Extract the [X, Y] coordinate from the center of the cell holding the provided text.  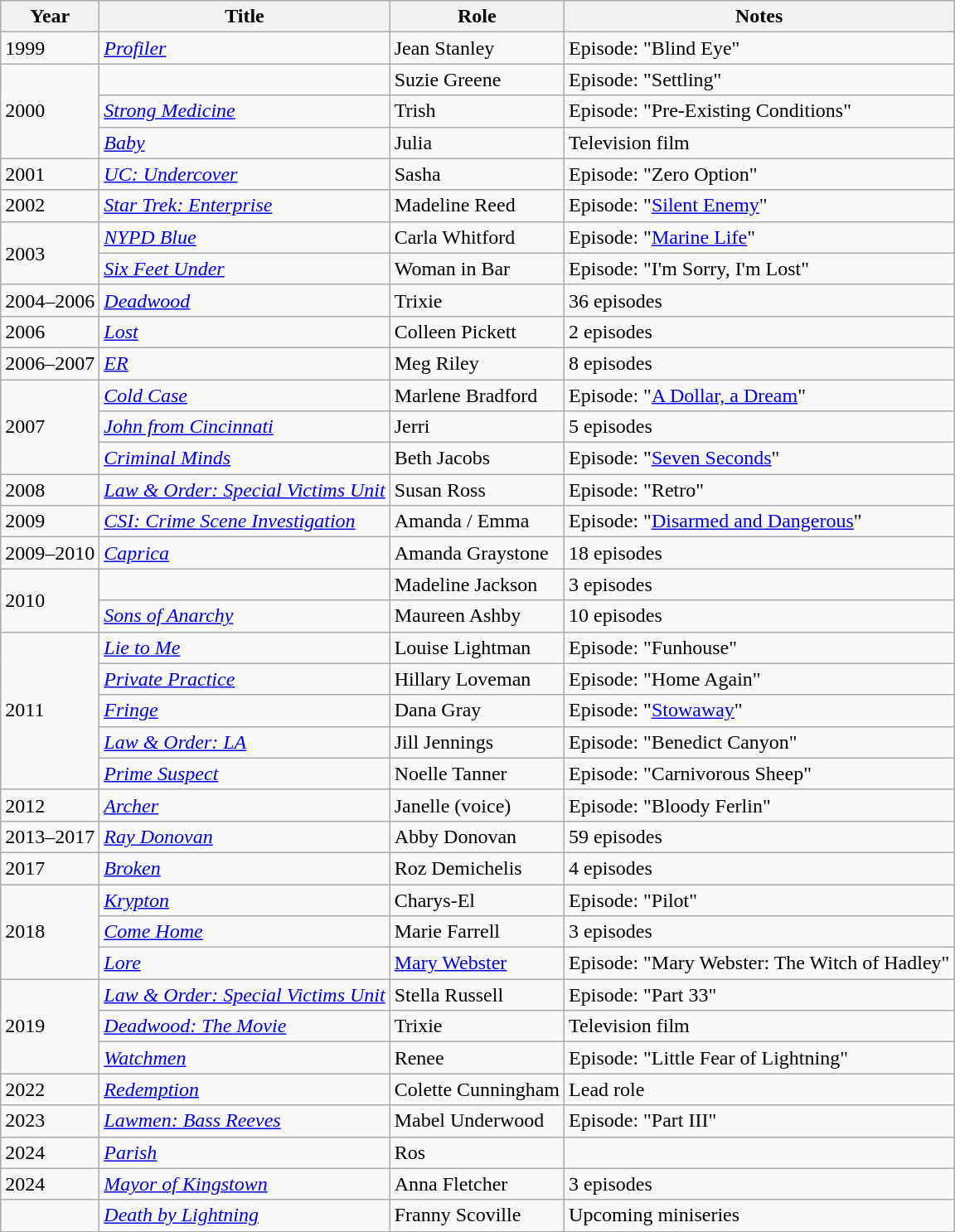
Stella Russell [477, 995]
2013–2017 [50, 837]
Archer [245, 805]
Parish [245, 1152]
2009–2010 [50, 553]
Episode: "Part 33" [759, 995]
Episode: "Part III" [759, 1121]
Janelle (voice) [477, 805]
Abby Donovan [477, 837]
Profiler [245, 48]
Broken [245, 868]
Lore [245, 963]
Suzie Greene [477, 80]
Meg Riley [477, 363]
Notes [759, 17]
Death by Lightning [245, 1215]
Episode: "Retro" [759, 490]
2019 [50, 1026]
Criminal Minds [245, 458]
Madeline Reed [477, 206]
Episode: "Funhouse" [759, 648]
Lie to Me [245, 648]
2018 [50, 931]
UC: Undercover [245, 174]
Six Feet Under [245, 269]
2006 [50, 332]
Noelle Tanner [477, 774]
Colleen Pickett [477, 332]
Hillary Loveman [477, 679]
Sons of Anarchy [245, 616]
Lead role [759, 1089]
Cold Case [245, 395]
2017 [50, 868]
Susan Ross [477, 490]
Episode: "Home Again" [759, 679]
Prime Suspect [245, 774]
Louise Lightman [477, 648]
ER [245, 363]
2004–2006 [50, 300]
Julia [477, 143]
2009 [50, 521]
Sasha [477, 174]
Episode: "Zero Option" [759, 174]
Ros [477, 1152]
Episode: "Settling" [759, 80]
Redemption [245, 1089]
Ray Donovan [245, 837]
2001 [50, 174]
Private Practice [245, 679]
10 episodes [759, 616]
Beth Jacobs [477, 458]
Woman in Bar [477, 269]
5 episodes [759, 427]
2010 [50, 600]
Episode: "A Dollar, a Dream" [759, 395]
Marlene Bradford [477, 395]
Trish [477, 111]
Fringe [245, 711]
Upcoming miniseries [759, 1215]
Charys-El [477, 900]
Episode: "Stowaway" [759, 711]
1999 [50, 48]
Mabel Underwood [477, 1121]
Jerri [477, 427]
Title [245, 17]
Deadwood: The Movie [245, 1026]
Role [477, 17]
2023 [50, 1121]
4 episodes [759, 868]
Watchmen [245, 1058]
Episode: "Benedict Canyon" [759, 742]
Krypton [245, 900]
Episode: "Pilot" [759, 900]
Anna Fletcher [477, 1184]
36 episodes [759, 300]
Episode: "Blind Eye" [759, 48]
2003 [50, 253]
Episode: "Mary Webster: The Witch of Hadley" [759, 963]
CSI: Crime Scene Investigation [245, 521]
Law & Order: LA [245, 742]
Year [50, 17]
Dana Gray [477, 711]
Episode: "Bloody Ferlin" [759, 805]
Episode: "Seven Seconds" [759, 458]
59 episodes [759, 837]
Strong Medicine [245, 111]
2011 [50, 711]
Amanda / Emma [477, 521]
Mayor of Kingstown [245, 1184]
Episode: "Carnivorous Sheep" [759, 774]
Colette Cunningham [477, 1089]
Jill Jennings [477, 742]
NYPD Blue [245, 237]
Jean Stanley [477, 48]
Come Home [245, 932]
Episode: "Disarmed and Dangerous" [759, 521]
2007 [50, 427]
2 episodes [759, 332]
John from Cincinnati [245, 427]
2002 [50, 206]
2000 [50, 111]
Renee [477, 1058]
Episode: "Silent Enemy" [759, 206]
Baby [245, 143]
Episode: "I'm Sorry, I'm Lost" [759, 269]
18 episodes [759, 553]
Caprica [245, 553]
Mary Webster [477, 963]
Madeline Jackson [477, 584]
Episode: "Little Fear of Lightning" [759, 1058]
Episode: "Marine Life" [759, 237]
2006–2007 [50, 363]
8 episodes [759, 363]
2022 [50, 1089]
2008 [50, 490]
Star Trek: Enterprise [245, 206]
Maureen Ashby [477, 616]
Lost [245, 332]
Deadwood [245, 300]
Carla Whitford [477, 237]
Episode: "Pre-Existing Conditions" [759, 111]
Lawmen: Bass Reeves [245, 1121]
Marie Farrell [477, 932]
Roz Demichelis [477, 868]
2012 [50, 805]
Franny Scoville [477, 1215]
Amanda Graystone [477, 553]
